Return the [X, Y] coordinate for the center point of the cell that contains the specified text.  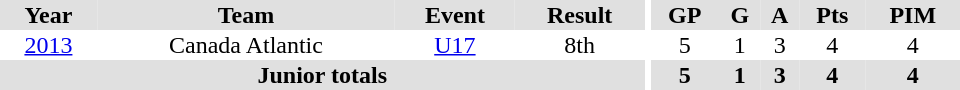
Event [455, 15]
GP [684, 15]
Canada Atlantic [246, 45]
Year [48, 15]
PIM [913, 15]
U17 [455, 45]
Pts [832, 15]
Team [246, 15]
G [740, 15]
2013 [48, 45]
A [780, 15]
Result [580, 15]
8th [580, 45]
Junior totals [322, 75]
